Detect which cell encompasses the target text, then output its (X, Y) center coordinate. 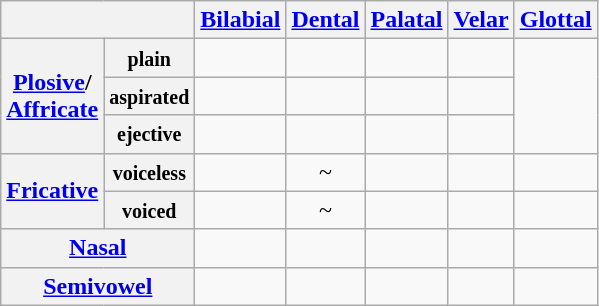
voiced (150, 210)
Plosive/Affricate (52, 96)
ejective (150, 134)
Semivowel (98, 286)
voiceless (150, 172)
Dental (326, 20)
plain (150, 58)
aspirated (150, 96)
Velar (481, 20)
Bilabial (240, 20)
Nasal (98, 248)
Glottal (556, 20)
Palatal (406, 20)
Fricative (52, 191)
